From the cell containing the given text, extract its center point as [X, Y] coordinate. 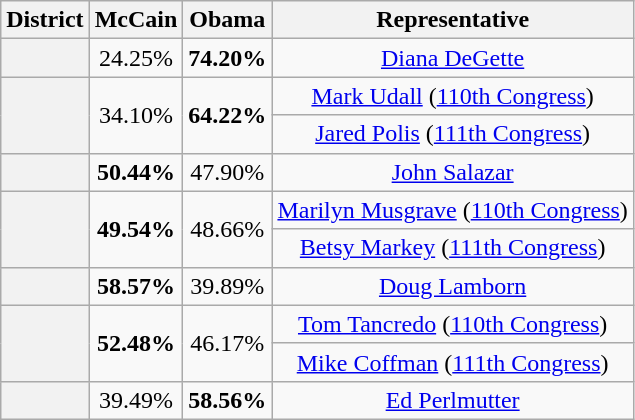
Obama [228, 20]
74.20% [228, 58]
64.22% [228, 115]
Representative [452, 20]
Diana DeGette [452, 58]
Jared Polis (111th Congress) [452, 134]
Mark Udall (110th Congress) [452, 96]
49.54% [136, 229]
Doug Lamborn [452, 286]
Marilyn Musgrave (110th Congress) [452, 210]
24.25% [136, 58]
34.10% [136, 115]
47.90% [228, 172]
46.17% [228, 343]
Mike Coffman (111th Congress) [452, 362]
39.89% [228, 286]
McCain [136, 20]
50.44% [136, 172]
39.49% [136, 400]
48.66% [228, 229]
Tom Tancredo (110th Congress) [452, 324]
District [45, 20]
58.57% [136, 286]
Betsy Markey (111th Congress) [452, 248]
John Salazar [452, 172]
58.56% [228, 400]
Ed Perlmutter [452, 400]
52.48% [136, 343]
